Detect which cell encompasses the target text, then output its (X, Y) center coordinate. 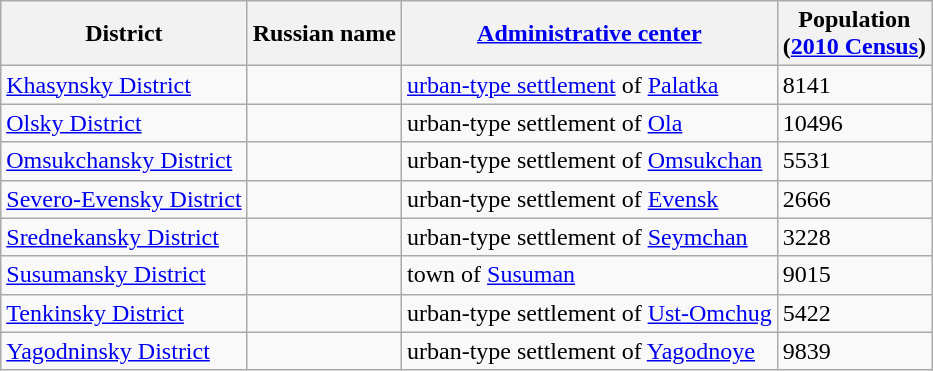
9839 (854, 351)
Tenkinsky District (124, 313)
Administrative center (590, 34)
5422 (854, 313)
2666 (854, 199)
urban-type settlement of Evensk (590, 199)
Population(2010 Census) (854, 34)
urban-type settlement of Seymchan (590, 237)
urban-type settlement of Ust-Omchug (590, 313)
Severo-Evensky District (124, 199)
District (124, 34)
urban-type settlement of Ola (590, 123)
urban-type settlement of Omsukchan (590, 161)
Russian name (324, 34)
Olsky District (124, 123)
5531 (854, 161)
urban-type settlement of Palatka (590, 85)
town of Susuman (590, 275)
Srednekansky District (124, 237)
Yagodninsky District (124, 351)
Omsukchansky District (124, 161)
Khasynsky District (124, 85)
Susumansky District (124, 275)
urban-type settlement of Yagodnoye (590, 351)
10496 (854, 123)
8141 (854, 85)
3228 (854, 237)
9015 (854, 275)
